Extract the [X, Y] coordinate from the center of the cell holding the provided text.  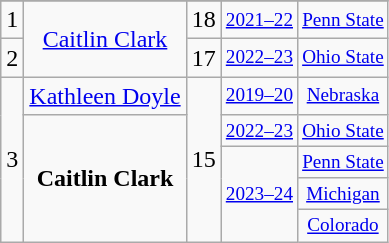
Kathleen Doyle [105, 96]
Nebraska [344, 96]
1 [12, 20]
Michigan [344, 194]
18 [204, 20]
Colorado [344, 226]
3 [12, 160]
2021–22 [259, 20]
2 [12, 58]
17 [204, 58]
15 [204, 160]
2019–20 [259, 96]
2023–24 [259, 194]
